From the cell containing the given text, extract its center point as [X, Y] coordinate. 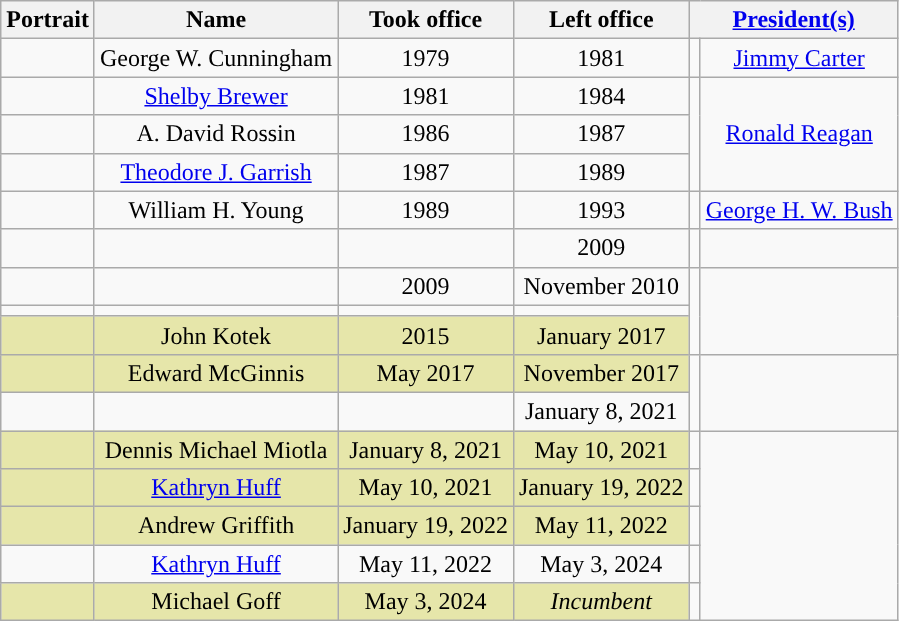
Took office [426, 20]
Portrait [48, 20]
George H. W. Bush [799, 210]
November 2017 [601, 373]
1984 [601, 96]
Shelby Brewer [216, 96]
November 2010 [601, 286]
George W. Cunningham [216, 58]
President(s) [794, 20]
January 2017 [601, 335]
A. David Rossin [216, 134]
1993 [601, 210]
Incumbent [601, 602]
2015 [426, 335]
Andrew Griffith [216, 526]
William H. Young [216, 210]
Michael Goff [216, 602]
Ronald Reagan [799, 134]
Name [216, 20]
May 2017 [426, 373]
Dennis Michael Miotla [216, 449]
Theodore J. Garrish [216, 172]
John Kotek [216, 335]
Left office [601, 20]
Edward McGinnis [216, 373]
1986 [426, 134]
Jimmy Carter [799, 58]
1979 [426, 58]
